Locate the cell with the specified text and output its [X, Y] center coordinate. 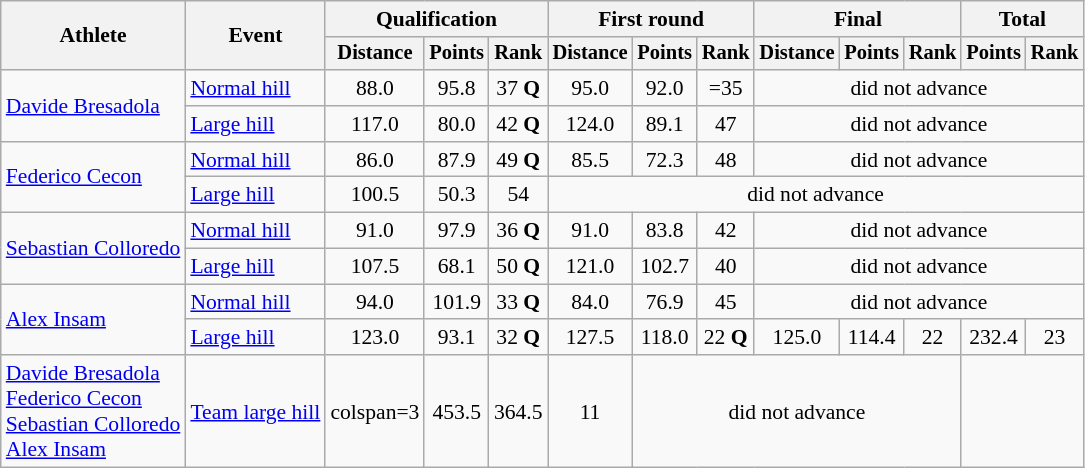
45 [726, 302]
Davide BresadolaFederico CeconSebastian ColloredoAlex Insam [94, 411]
Final [858, 19]
36 Q [518, 231]
95.0 [590, 88]
100.5 [374, 195]
23 [1055, 338]
87.9 [456, 160]
123.0 [374, 338]
232.4 [993, 338]
Event [255, 36]
117.0 [374, 124]
49 Q [518, 160]
114.4 [871, 338]
50 Q [518, 267]
Qualification [436, 19]
107.5 [374, 267]
95.8 [456, 88]
80.0 [456, 124]
85.5 [590, 160]
453.5 [456, 411]
89.1 [664, 124]
76.9 [664, 302]
54 [518, 195]
83.8 [664, 231]
102.7 [664, 267]
88.0 [374, 88]
101.9 [456, 302]
Alex Insam [94, 320]
Federico Cecon [94, 178]
Davide Bresadola [94, 106]
364.5 [518, 411]
40 [726, 267]
47 [726, 124]
50.3 [456, 195]
48 [726, 160]
125.0 [796, 338]
42 Q [518, 124]
93.1 [456, 338]
124.0 [590, 124]
84.0 [590, 302]
72.3 [664, 160]
127.5 [590, 338]
92.0 [664, 88]
121.0 [590, 267]
22 [933, 338]
Athlete [94, 36]
33 Q [518, 302]
42 [726, 231]
37 Q [518, 88]
32 Q [518, 338]
Sebastian Colloredo [94, 248]
First round [652, 19]
97.9 [456, 231]
22 Q [726, 338]
=35 [726, 88]
colspan=3 [374, 411]
86.0 [374, 160]
11 [590, 411]
68.1 [456, 267]
Total [1022, 19]
118.0 [664, 338]
94.0 [374, 302]
Team large hill [255, 411]
